From the cell containing the given text, extract its center point as [X, Y] coordinate. 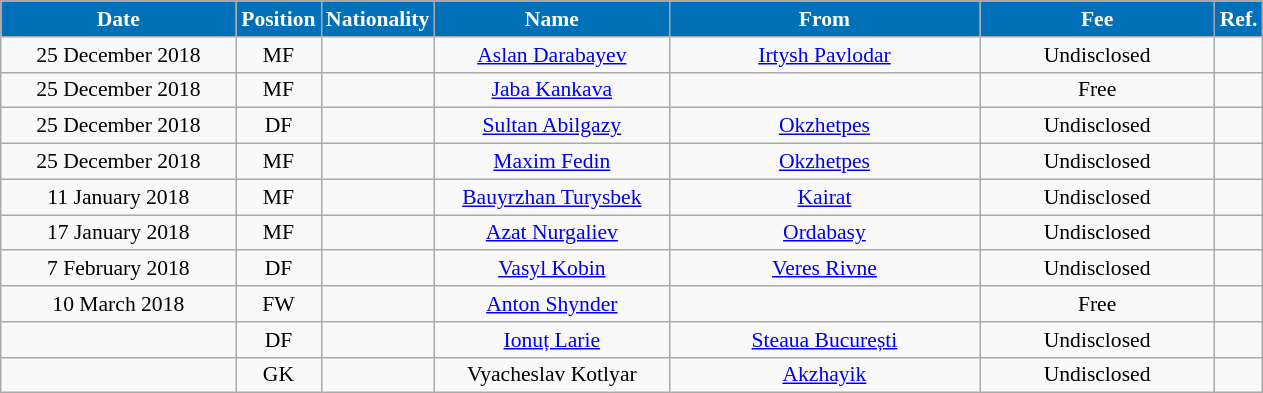
FW [278, 304]
Maxim Fedin [552, 162]
7 February 2018 [118, 269]
Sultan Abilgazy [552, 126]
10 March 2018 [118, 304]
Vyacheslav Kotlyar [552, 375]
17 January 2018 [118, 233]
Ref. [1239, 19]
From [824, 19]
Ionuț Larie [552, 340]
Veres Rivne [824, 269]
GK [278, 375]
Vasyl Kobin [552, 269]
Anton Shynder [552, 304]
Jaba Kankava [552, 90]
Kairat [824, 197]
Position [278, 19]
Aslan Darabayev [552, 55]
Ordabasy [824, 233]
Irtysh Pavlodar [824, 55]
11 January 2018 [118, 197]
Akzhayik [824, 375]
Azat Nurgaliev [552, 233]
Date [118, 19]
Nationality [378, 19]
Name [552, 19]
Fee [1098, 19]
Bauyrzhan Turysbek [552, 197]
Steaua București [824, 340]
